Identify which cell holds the provided text, then report its [x, y] central coordinate. 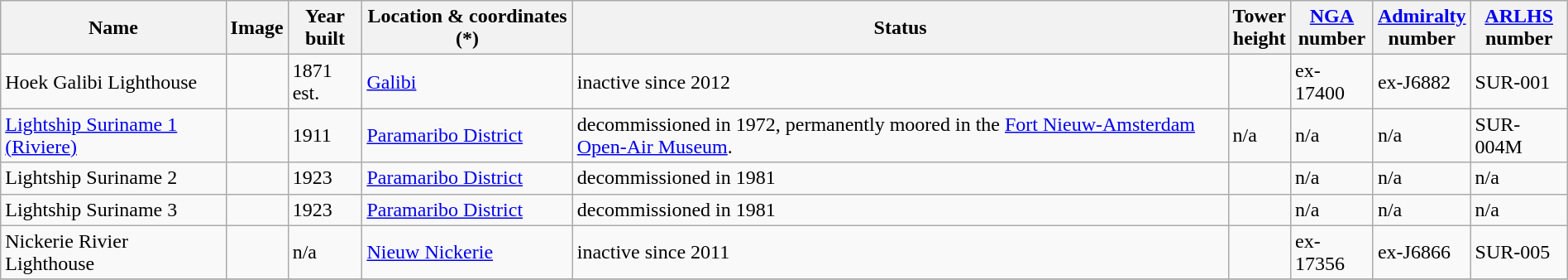
decommissioned in 1972, permanently moored in the Fort Nieuw-Amsterdam Open-Air Museum. [900, 136]
1871 est. [325, 81]
SUR-005 [1518, 252]
Name [113, 28]
ex-17400 [1332, 81]
Yearbuilt [325, 28]
Status [900, 28]
NGAnumber [1332, 28]
inactive since 2011 [900, 252]
Towerheight [1260, 28]
Admiraltynumber [1422, 28]
Galibi [467, 81]
Nickerie Rivier Lighthouse [113, 252]
inactive since 2012 [900, 81]
Lightship Suriname 3 [113, 210]
ex-J6882 [1422, 81]
Nieuw Nickerie [467, 252]
ex-17356 [1332, 252]
Location & coordinates (*) [467, 28]
SUR-004M [1518, 136]
Hoek Galibi Lighthouse [113, 81]
ex-J6866 [1422, 252]
Lightship Suriname 1 (Riviere) [113, 136]
SUR-001 [1518, 81]
Image [256, 28]
Lightship Suriname 2 [113, 178]
1911 [325, 136]
ARLHSnumber [1518, 28]
